Return the (x, y) coordinate for the center point of the cell that contains the specified text.  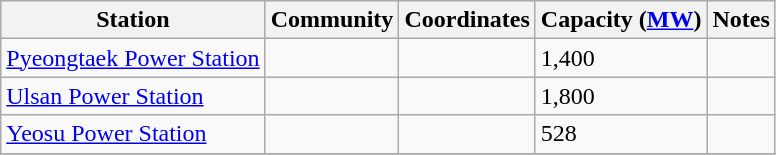
1,800 (621, 96)
Yeosu Power Station (133, 134)
1,400 (621, 58)
Community (332, 20)
Coordinates (467, 20)
Capacity (MW) (621, 20)
Ulsan Power Station (133, 96)
Station (133, 20)
528 (621, 134)
Pyeongtaek Power Station (133, 58)
Notes (741, 20)
